Scan for the cell matching the given text and deliver its (x, y) coordinate at center. 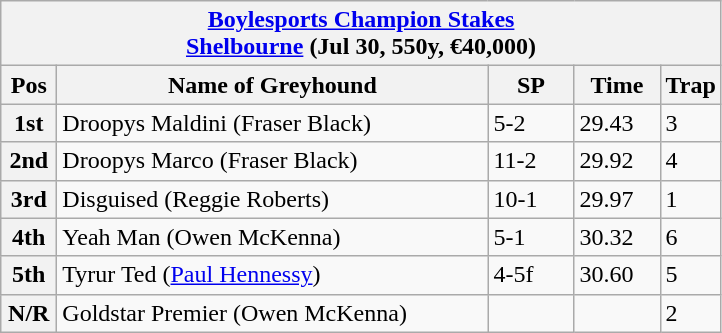
Time (617, 85)
4th (29, 237)
4-5f (531, 275)
1 (690, 199)
29.97 (617, 199)
Goldstar Premier (Owen McKenna) (272, 313)
5-2 (531, 123)
5-1 (531, 237)
10-1 (531, 199)
6 (690, 237)
Boylesports Champion Stakes Shelbourne (Jul 30, 550y, €40,000) (362, 34)
2 (690, 313)
3 (690, 123)
Droopys Marco (Fraser Black) (272, 161)
Disguised (Reggie Roberts) (272, 199)
Pos (29, 85)
Tyrur Ted (Paul Hennessy) (272, 275)
Droopys Maldini (Fraser Black) (272, 123)
Yeah Man (Owen McKenna) (272, 237)
SP (531, 85)
Name of Greyhound (272, 85)
2nd (29, 161)
5 (690, 275)
30.60 (617, 275)
30.32 (617, 237)
29.92 (617, 161)
11-2 (531, 161)
4 (690, 161)
1st (29, 123)
N/R (29, 313)
5th (29, 275)
Trap (690, 85)
29.43 (617, 123)
3rd (29, 199)
